Scan for the cell matching the given text and deliver its [x, y] coordinate at center. 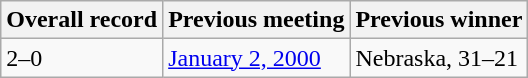
Nebraska, 31–21 [439, 58]
January 2, 2000 [256, 58]
Previous meeting [256, 20]
Overall record [82, 20]
2–0 [82, 58]
Previous winner [439, 20]
